Locate the cell with the specified text and output its [x, y] center coordinate. 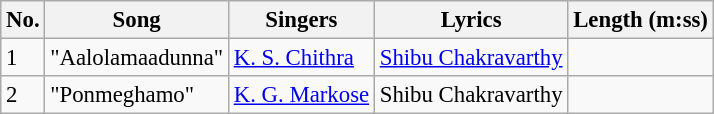
1 [23, 58]
Song [137, 20]
Length (m:ss) [640, 20]
Lyrics [470, 20]
"Aalolamaadunna" [137, 58]
No. [23, 20]
Singers [301, 20]
"Ponmeghamo" [137, 95]
2 [23, 95]
K. G. Markose [301, 95]
K. S. Chithra [301, 58]
